Pinpoint the cell where the given text exists, returning its (X, Y) midpoint coordinate. 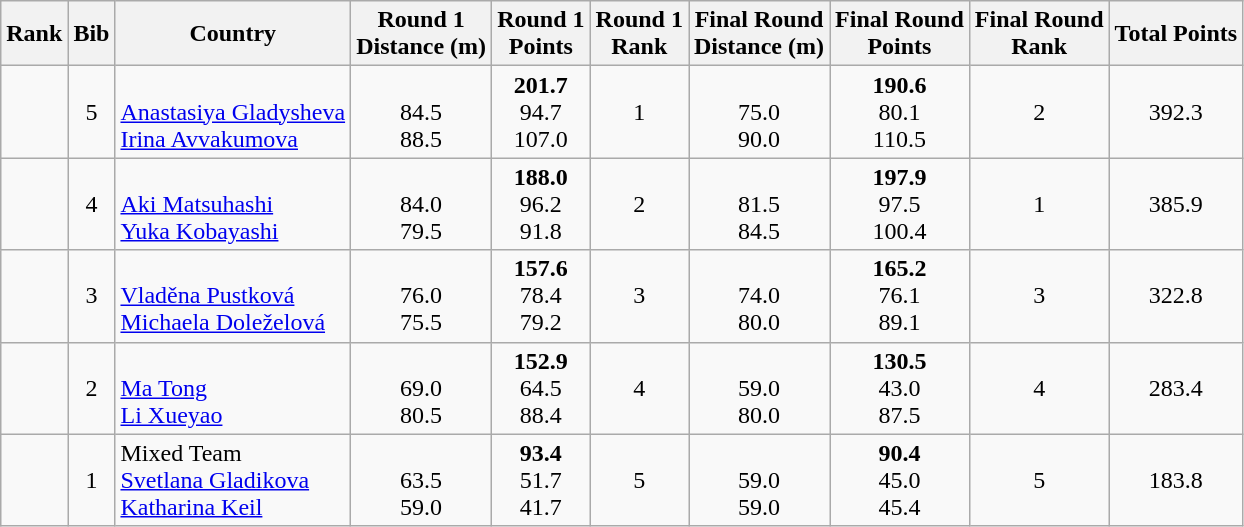
Round 1Distance (m) (422, 34)
322.8 (1176, 296)
81.584.5 (758, 204)
165.276.189.1 (900, 296)
90.445.045.4 (900, 480)
76.075.5 (422, 296)
Total Points (1176, 34)
75.090.0 (758, 112)
392.3 (1176, 112)
152.964.588.4 (541, 388)
Rank (34, 34)
74.080.0 (758, 296)
59.080.0 (758, 388)
Aki MatsuhashiYuka Kobayashi (233, 204)
197.997.5100.4 (900, 204)
Mixed TeamSvetlana GladikovaKatharina Keil (233, 480)
Anastasiya GladyshevaIrina Avvakumova (233, 112)
Round 1Points (541, 34)
201.794.7107.0 (541, 112)
130.543.087.5 (900, 388)
59.059.0 (758, 480)
93.451.741.7 (541, 480)
190.680.1110.5 (900, 112)
84.079.5 (422, 204)
Final Round Rank (1039, 34)
Vladěna PustkováMichaela Doleželová (233, 296)
Bib (92, 34)
Final Round Points (900, 34)
63.559.0 (422, 480)
385.9 (1176, 204)
Country (233, 34)
157.678.479.2 (541, 296)
183.8 (1176, 480)
283.4 (1176, 388)
69.080.5 (422, 388)
Final Round Distance (m) (758, 34)
Round 1Rank (639, 34)
Ma TongLi Xueyao (233, 388)
84.588.5 (422, 112)
188.096.291.8 (541, 204)
